Provide the [x, y] coordinate of the cell's center where the given text is located.  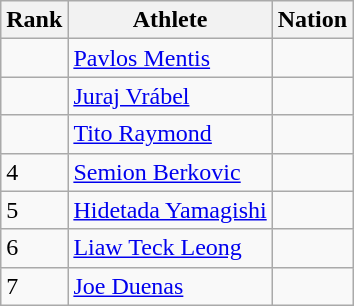
5 [34, 210]
Athlete [170, 20]
Pavlos Mentis [170, 58]
Rank [34, 20]
Juraj Vrábel [170, 96]
Joe Duenas [170, 286]
Semion Berkovic [170, 172]
Hidetada Yamagishi [170, 210]
Nation [312, 20]
Tito Raymond [170, 134]
Liaw Teck Leong [170, 248]
4 [34, 172]
7 [34, 286]
6 [34, 248]
